Detect which cell encompasses the target text, then output its (x, y) center coordinate. 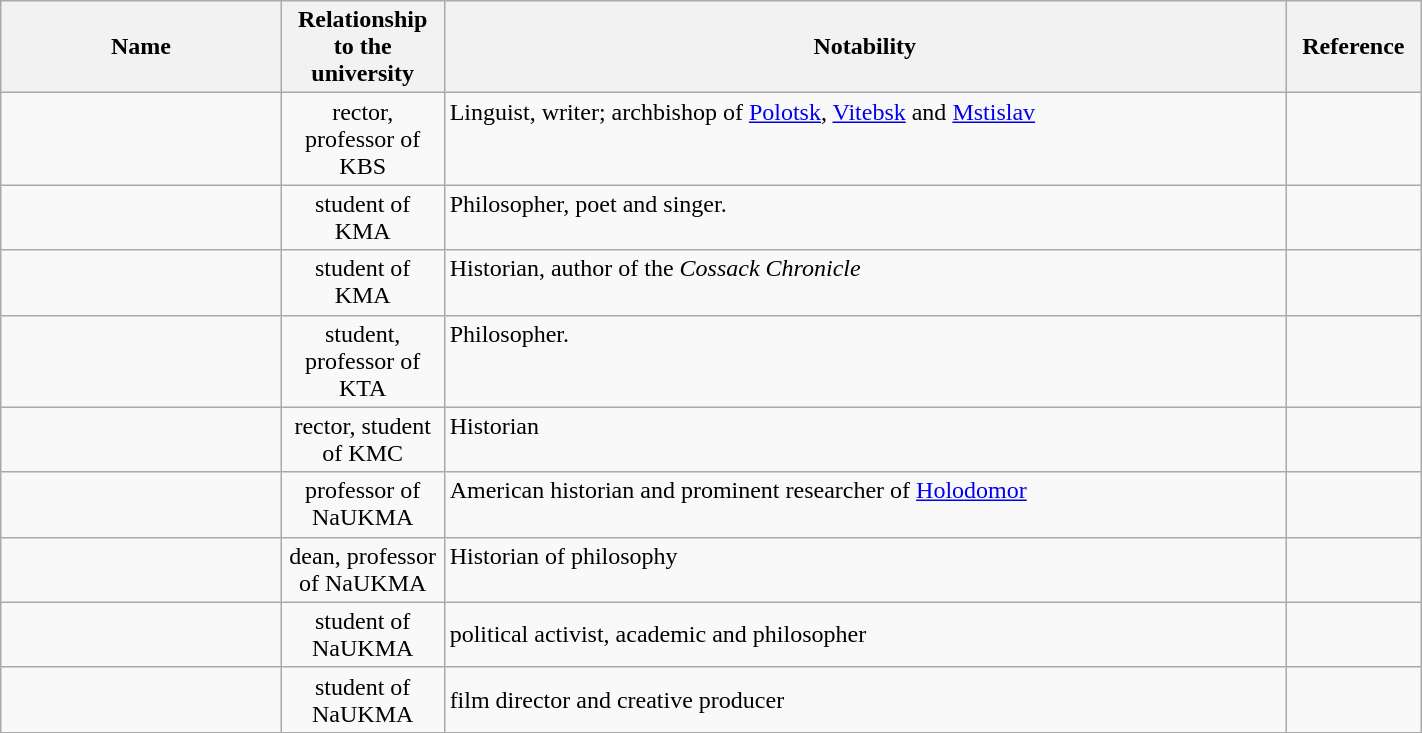
dean, professor of NaUKMA (362, 570)
Historian (864, 440)
American historian and prominent researcher of Holodomor (864, 504)
Historian of philosophy (864, 570)
Name (141, 47)
Historian, author of the Cossack Chronicle (864, 282)
Relationship to the university (362, 47)
film director and creative producer (864, 700)
rector, professor of KBS (362, 139)
professor of NaUKMA (362, 504)
Linguist, writer; archbishop of Polotsk, Vitebsk and Mstislav (864, 139)
Notability (864, 47)
rector, student of KMC (362, 440)
Philosopher. (864, 361)
Reference (1354, 47)
political activist, academic and philosopher (864, 634)
Philosopher, poet and singer. (864, 218)
student, professor of KTA (362, 361)
